Detect which cell encompasses the target text, then output its [X, Y] center coordinate. 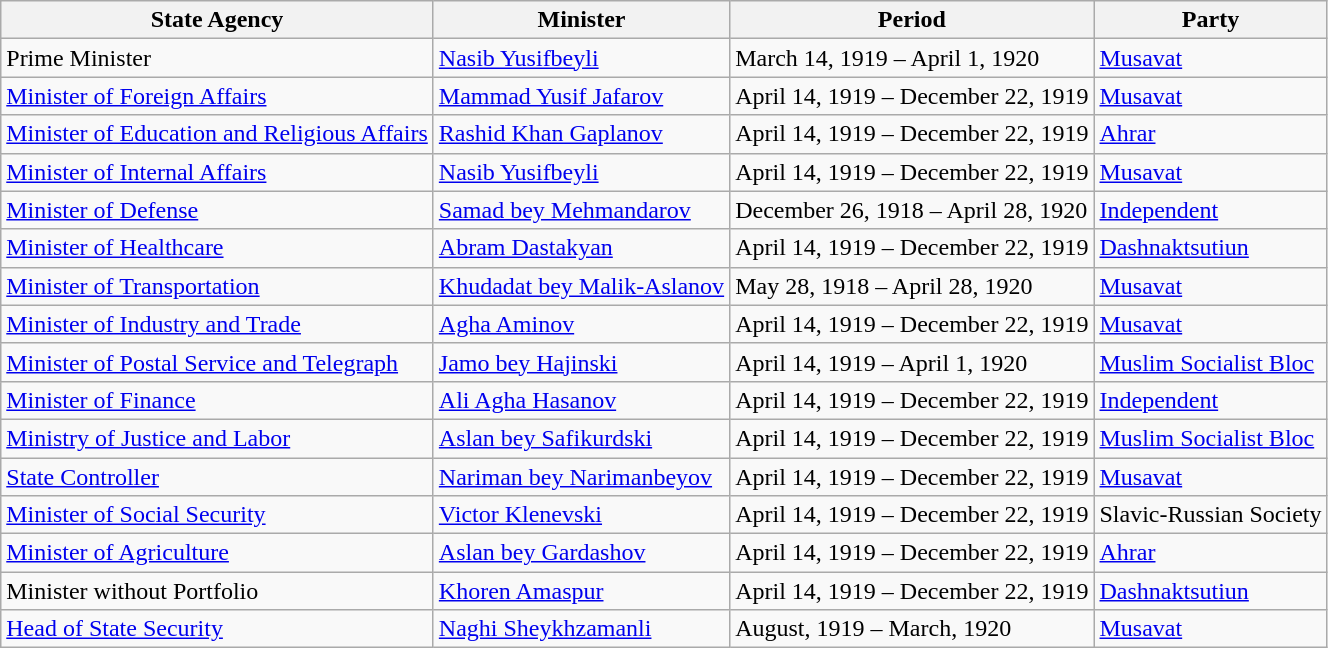
Minister of Finance [218, 400]
Abram Dastakyan [581, 248]
Minister of Industry and Trade [218, 324]
April 14, 1919 – April 1, 1920 [912, 362]
Minister of Internal Affairs [218, 172]
Head of State Security [218, 629]
Minister of Transportation [218, 286]
Minister of Agriculture [218, 553]
Party [1210, 20]
Nariman bey Narimanbeyov [581, 477]
August, 1919 – March, 1920 [912, 629]
Naghi Sheykhzamanli [581, 629]
Minister of Defense [218, 210]
May 28, 1918 – April 28, 1920 [912, 286]
March 14, 1919 – April 1, 1920 [912, 58]
State Agency [218, 20]
Aslan bey Safikurdski [581, 438]
Khoren Amaspur [581, 591]
Prime Minister [218, 58]
Minister of Healthcare [218, 248]
Rashid Khan Gaplanov [581, 134]
Ali Agha Hasanov [581, 400]
Minister of Postal Service and Telegraph [218, 362]
Minister without Portfolio [218, 591]
Mammad Yusif Jafarov [581, 96]
Aslan bey Gardashov [581, 553]
Period [912, 20]
Ministry of Justice and Labor [218, 438]
Jamo bey Hajinski [581, 362]
Minister of Social Security [218, 515]
Minister of Foreign Affairs [218, 96]
Minister [581, 20]
Minister of Education and Religious Affairs [218, 134]
Khudadat bey Malik-Aslanov [581, 286]
Slavic-Russian Society [1210, 515]
Agha Aminov [581, 324]
December 26, 1918 – April 28, 1920 [912, 210]
Samad bey Mehmandarov [581, 210]
State Controller [218, 477]
Victor Klenevski [581, 515]
